From the cell containing the given text, extract its center point as [X, Y] coordinate. 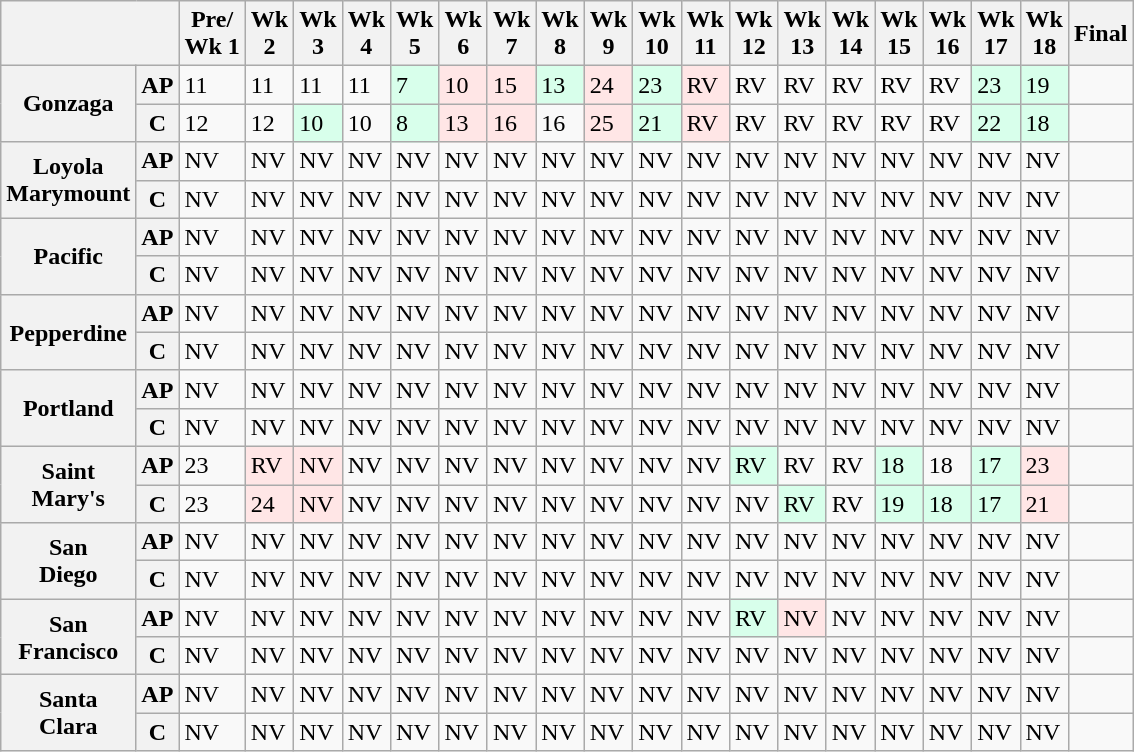
Wk13 [802, 34]
Wk11 [705, 34]
22 [996, 123]
Wk6 [463, 34]
Wk15 [899, 34]
LoyolaMarymount [68, 180]
Pre/Wk 1 [212, 34]
Wk5 [415, 34]
Wk7 [511, 34]
Pepperdine [68, 332]
SaintMary's [68, 484]
Wk12 [753, 34]
Wk16 [947, 34]
Wk2 [269, 34]
Gonzaga [68, 104]
8 [415, 123]
Wk9 [608, 34]
15 [511, 85]
Wk10 [657, 34]
Wk4 [366, 34]
Portland [68, 408]
SanFrancisco [68, 637]
Wk14 [850, 34]
25 [608, 123]
Wk17 [996, 34]
Final [1100, 34]
Wk18 [1044, 34]
SanDiego [68, 561]
Wk8 [560, 34]
Pacific [68, 256]
Wk3 [318, 34]
SantaClara [68, 713]
7 [415, 85]
